Determine the [x, y] coordinate at the center of the cell enclosing the given text.  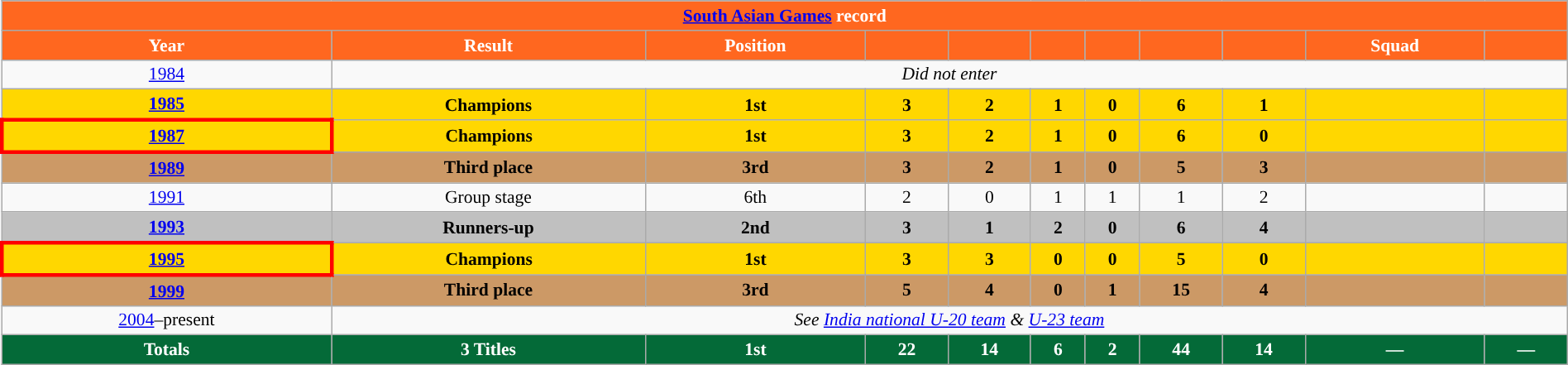
Group stage [489, 198]
1985 [166, 104]
See India national U-20 team & U-23 team [949, 320]
1995 [166, 260]
South Asian Games record [784, 16]
15 [1181, 290]
2nd [755, 228]
1993 [166, 228]
1984 [166, 74]
1987 [166, 136]
Result [489, 46]
Did not enter [949, 74]
Squad [1394, 46]
Totals [166, 350]
Position [755, 46]
6th [755, 198]
44 [1181, 350]
Runners-up [489, 228]
1989 [166, 167]
3 Titles [489, 350]
1999 [166, 290]
22 [906, 350]
2004–present [166, 320]
1991 [166, 198]
Year [166, 46]
